Return [X, Y] of the center of cell containing provided text 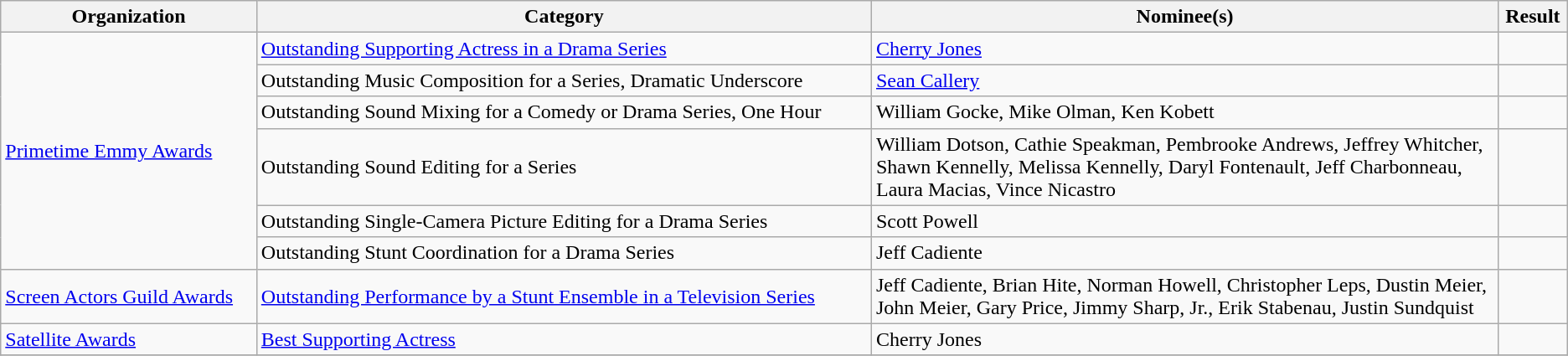
Nominee(s) [1184, 17]
William Gocke, Mike Olman, Ken Kobett [1184, 112]
Jeff Cadiente [1184, 253]
Organization [129, 17]
Outstanding Sound Editing for a Series [564, 167]
Result [1533, 17]
Outstanding Supporting Actress in a Drama Series [564, 49]
Scott Powell [1184, 221]
Outstanding Music Composition for a Series, Dramatic Underscore [564, 80]
Outstanding Sound Mixing for a Comedy or Drama Series, One Hour [564, 112]
Outstanding Performance by a Stunt Ensemble in a Television Series [564, 297]
Jeff Cadiente, Brian Hite, Norman Howell, Christopher Leps, Dustin Meier, John Meier, Gary Price, Jimmy Sharp, Jr., Erik Stabenau, Justin Sundquist [1184, 297]
Best Supporting Actress [564, 339]
Screen Actors Guild Awards [129, 297]
Primetime Emmy Awards [129, 151]
Outstanding Single-Camera Picture Editing for a Drama Series [564, 221]
Sean Callery [1184, 80]
Satellite Awards [129, 339]
Category [564, 17]
Outstanding Stunt Coordination for a Drama Series [564, 253]
